Scan for the cell matching the given text and deliver its [x, y] coordinate at center. 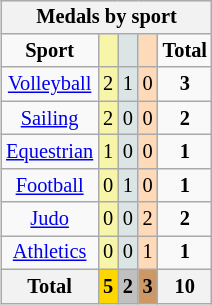
Equestrian [50, 152]
Medals by sport [106, 17]
10 [185, 286]
Volleyball [50, 84]
5 [108, 286]
Sailing [50, 118]
Athletics [50, 253]
Judo [50, 219]
Sport [50, 51]
Football [50, 185]
